Determine the [x, y] coordinate at the center of the cell enclosing the given text.  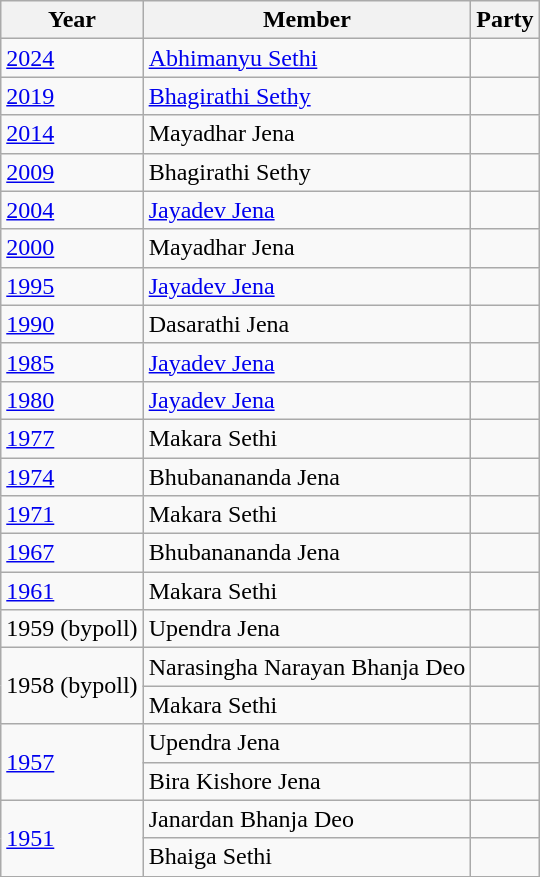
1980 [72, 400]
Bhaiga Sethi [307, 857]
1958 (bypoll) [72, 686]
1974 [72, 477]
2009 [72, 172]
Year [72, 20]
2019 [72, 96]
2024 [72, 58]
2000 [72, 248]
1957 [72, 762]
1959 (bypoll) [72, 629]
1951 [72, 838]
2014 [72, 134]
Dasarathi Jena [307, 324]
Narasingha Narayan Bhanja Deo [307, 667]
1971 [72, 515]
Janardan Bhanja Deo [307, 819]
1990 [72, 324]
2004 [72, 210]
1985 [72, 362]
Abhimanyu Sethi [307, 58]
Party [505, 20]
Member [307, 20]
1961 [72, 591]
Bira Kishore Jena [307, 781]
1977 [72, 438]
1995 [72, 286]
1967 [72, 553]
